From the cell containing the given text, extract its center point as (x, y) coordinate. 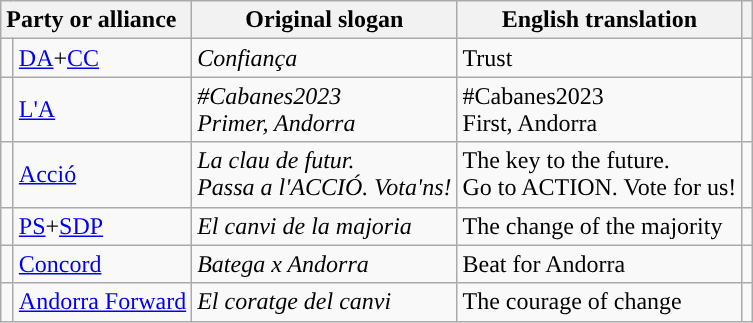
DA+CC (102, 58)
Batega x Andorra (324, 264)
English translation (600, 20)
Andorra Forward (102, 302)
The courage of change (600, 302)
#Cabanes2023First, Andorra (600, 110)
L'A (102, 110)
#Cabanes2023Primer, Andorra (324, 110)
The change of the majority (600, 226)
Beat for Andorra (600, 264)
PS+SDP (102, 226)
El coratge del canvi (324, 302)
Original slogan (324, 20)
Confiança (324, 58)
The key to the future.Go to ACTION. Vote for us! (600, 174)
El canvi de la majoria (324, 226)
Trust (600, 58)
Concord (102, 264)
La clau de futur.Passa a l'ACCIÓ. Vota'ns! (324, 174)
Party or alliance (96, 20)
Acció (102, 174)
